Pinpoint the cell where the given text exists, returning its [x, y] midpoint coordinate. 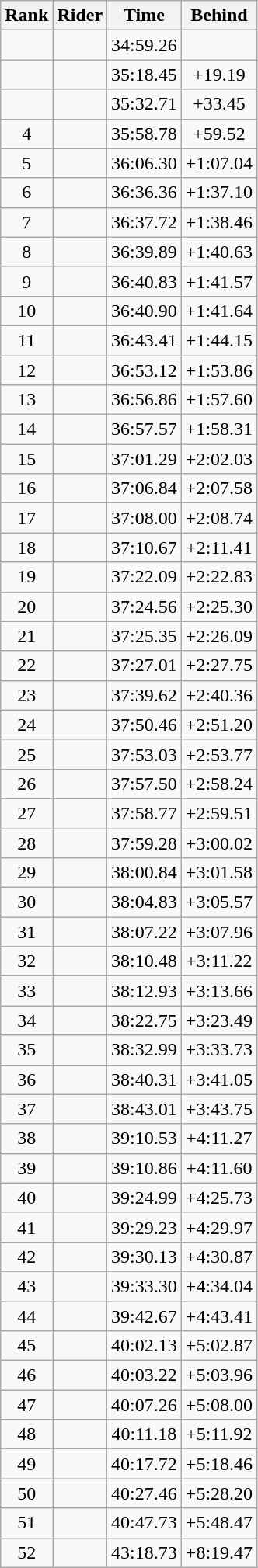
40 [26, 1198]
36:56.86 [145, 400]
Rider [80, 16]
37:22.09 [145, 577]
35 [26, 1050]
39:42.67 [145, 1316]
13 [26, 400]
14 [26, 429]
38:22.75 [145, 1020]
43 [26, 1286]
38:07.22 [145, 932]
5 [26, 163]
Rank [26, 16]
+2:58.24 [219, 784]
4 [26, 134]
11 [26, 340]
9 [26, 281]
15 [26, 459]
33 [26, 991]
+2:02.03 [219, 459]
10 [26, 311]
48 [26, 1434]
37:27.01 [145, 666]
36:36.36 [145, 193]
50 [26, 1493]
37:25.35 [145, 636]
34 [26, 1020]
34:59.26 [145, 45]
40:11.18 [145, 1434]
39:24.99 [145, 1198]
49 [26, 1464]
42 [26, 1257]
36:40.90 [145, 311]
+5:28.20 [219, 1493]
+4:29.97 [219, 1227]
+3:43.75 [219, 1109]
+2:27.75 [219, 666]
37:53.03 [145, 754]
+4:11.60 [219, 1168]
36:37.72 [145, 222]
+5:08.00 [219, 1405]
+5:11.92 [219, 1434]
+1:38.46 [219, 222]
41 [26, 1227]
23 [26, 695]
30 [26, 902]
+4:11.27 [219, 1139]
36:40.83 [145, 281]
38:00.84 [145, 873]
+5:03.96 [219, 1375]
+2:53.77 [219, 754]
+5:18.46 [219, 1464]
+1:41.57 [219, 281]
+3:41.05 [219, 1080]
37:10.67 [145, 548]
40:03.22 [145, 1375]
36:43.41 [145, 340]
+1:40.63 [219, 252]
39:33.30 [145, 1286]
39:30.13 [145, 1257]
39:29.23 [145, 1227]
+3:00.02 [219, 843]
35:32.71 [145, 104]
38:32.99 [145, 1050]
+2:59.51 [219, 813]
+3:33.73 [219, 1050]
+4:30.87 [219, 1257]
7 [26, 222]
21 [26, 636]
+4:25.73 [219, 1198]
+3:11.22 [219, 961]
38:40.31 [145, 1080]
37:58.77 [145, 813]
36:53.12 [145, 370]
36 [26, 1080]
38:43.01 [145, 1109]
8 [26, 252]
26 [26, 784]
47 [26, 1405]
+4:43.41 [219, 1316]
+1:58.31 [219, 429]
38 [26, 1139]
24 [26, 725]
35:18.45 [145, 75]
38:04.83 [145, 902]
12 [26, 370]
36:06.30 [145, 163]
37:59.28 [145, 843]
43:18.73 [145, 1552]
25 [26, 754]
40:27.46 [145, 1493]
36:57.57 [145, 429]
+2:25.30 [219, 607]
+2:11.41 [219, 548]
17 [26, 518]
+1:41.64 [219, 311]
+19.19 [219, 75]
+1:57.60 [219, 400]
Behind [219, 16]
+1:53.86 [219, 370]
44 [26, 1316]
40:17.72 [145, 1464]
6 [26, 193]
+2:51.20 [219, 725]
32 [26, 961]
39:10.86 [145, 1168]
28 [26, 843]
51 [26, 1523]
+3:23.49 [219, 1020]
+5:02.87 [219, 1346]
37:50.46 [145, 725]
16 [26, 488]
+33.45 [219, 104]
39 [26, 1168]
+3:01.58 [219, 873]
37:08.00 [145, 518]
+2:40.36 [219, 695]
35:58.78 [145, 134]
40:47.73 [145, 1523]
37:39.62 [145, 695]
+3:13.66 [219, 991]
38:12.93 [145, 991]
36:39.89 [145, 252]
+1:44.15 [219, 340]
37 [26, 1109]
+2:08.74 [219, 518]
29 [26, 873]
+1:37.10 [219, 193]
46 [26, 1375]
+59.52 [219, 134]
37:24.56 [145, 607]
+5:48.47 [219, 1523]
45 [26, 1346]
+4:34.04 [219, 1286]
19 [26, 577]
+2:07.58 [219, 488]
39:10.53 [145, 1139]
20 [26, 607]
+1:07.04 [219, 163]
52 [26, 1552]
40:02.13 [145, 1346]
37:06.84 [145, 488]
+2:26.09 [219, 636]
27 [26, 813]
37:01.29 [145, 459]
18 [26, 548]
40:07.26 [145, 1405]
+2:22.83 [219, 577]
+8:19.47 [219, 1552]
+3:07.96 [219, 932]
+3:05.57 [219, 902]
31 [26, 932]
Time [145, 16]
37:57.50 [145, 784]
38:10.48 [145, 961]
22 [26, 666]
